Provide the (x, y) coordinate of the cell's center where the given text is located.  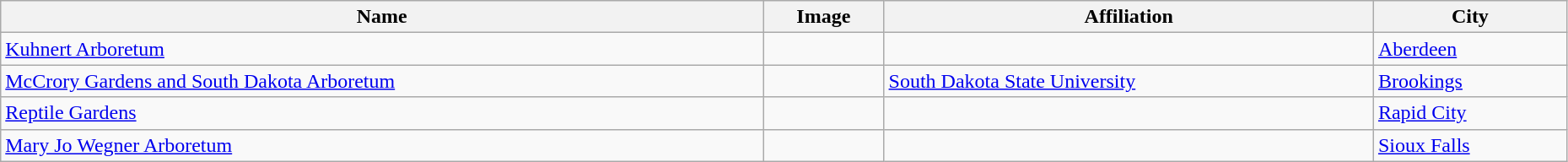
Brookings (1469, 81)
Affiliation (1129, 17)
Mary Jo Wegner Arboretum (382, 145)
Rapid City (1469, 113)
Reptile Gardens (382, 113)
Sioux Falls (1469, 145)
City (1469, 17)
Image (823, 17)
Name (382, 17)
Kuhnert Arboretum (382, 49)
South Dakota State University (1129, 81)
McCrory Gardens and South Dakota Arboretum (382, 81)
Aberdeen (1469, 49)
